Scan for the cell matching the given text and deliver its [X, Y] coordinate at center. 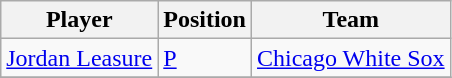
Player [80, 20]
Position [205, 20]
Chicago White Sox [352, 58]
Team [352, 20]
P [205, 58]
Jordan Leasure [80, 58]
